Find where the given text appears and provide that cell's center as (x, y) coordinate. 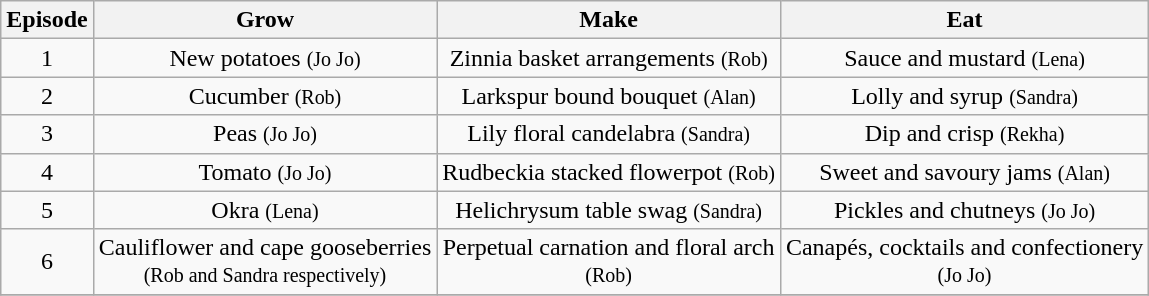
Eat (964, 20)
Sweet and savoury jams (Alan) (964, 172)
Helichrysum table swag (Sandra) (609, 210)
Cucumber (Rob) (265, 96)
Canapés, cocktails and confectionery(Jo Jo) (964, 262)
Perpetual carnation and floral arch(Rob) (609, 262)
5 (47, 210)
Grow (265, 20)
New potatoes (Jo Jo) (265, 58)
Lolly and syrup (Sandra) (964, 96)
Okra (Lena) (265, 210)
Dip and crisp (Rekha) (964, 134)
Larkspur bound bouquet (Alan) (609, 96)
Rudbeckia stacked flowerpot (Rob) (609, 172)
Cauliflower and cape gooseberries(Rob and Sandra respectively) (265, 262)
Sauce and mustard (Lena) (964, 58)
Tomato (Jo Jo) (265, 172)
Peas (Jo Jo) (265, 134)
Make (609, 20)
Pickles and chutneys (Jo Jo) (964, 210)
1 (47, 58)
3 (47, 134)
4 (47, 172)
Episode (47, 20)
6 (47, 262)
Zinnia basket arrangements (Rob) (609, 58)
2 (47, 96)
Lily floral candelabra (Sandra) (609, 134)
